Output the [X, Y] coordinate of the center of the cell containing the given text.  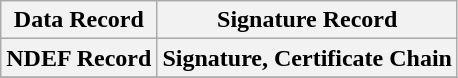
Data Record [79, 20]
Signature, Certificate Chain [308, 58]
NDEF Record [79, 58]
Signature Record [308, 20]
